Return the [X, Y] coordinate for the center point of the cell that contains the specified text.  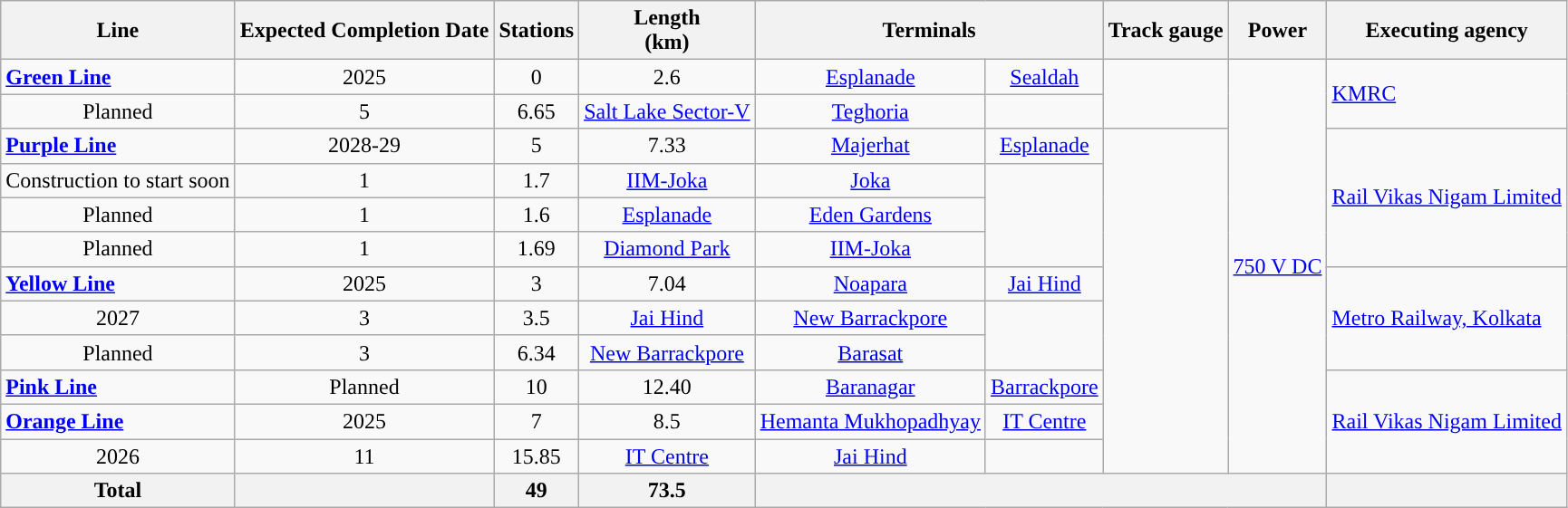
7.04 [667, 283]
6.34 [537, 352]
49 [537, 491]
Power [1278, 31]
8.5 [667, 421]
Sealdah [1044, 77]
7.33 [667, 146]
Executing agency [1447, 31]
Orange Line [118, 421]
7 [537, 421]
Construction to start soon [118, 180]
Hemanta Mukhopadhyay [870, 421]
Pink Line [118, 387]
10 [537, 387]
Teghoria [870, 111]
Barasat [870, 352]
Terminals [929, 31]
Expected Completion Date [364, 31]
6.65 [537, 111]
Diamond Park [667, 249]
750 V DC [1278, 266]
2028-29 [364, 146]
Salt Lake Sector-V [667, 111]
12.40 [667, 387]
Yellow Line [118, 283]
73.5 [667, 491]
Majerhat [870, 146]
Track gauge [1166, 31]
2.6 [667, 77]
Stations [537, 31]
1.7 [537, 180]
Barrackpore [1044, 387]
2027 [118, 318]
Eden Gardens [870, 215]
1.69 [537, 249]
Green Line [118, 77]
Length(km) [667, 31]
Purple Line [118, 146]
Baranagar [870, 387]
Line [118, 31]
11 [364, 455]
Metro Railway, Kolkata [1447, 318]
2026 [118, 455]
Joka [870, 180]
Total [118, 491]
0 [537, 77]
3.5 [537, 318]
15.85 [537, 455]
Noapara [870, 283]
1.6 [537, 215]
KMRC [1447, 94]
